Find where the given text appears and provide that cell's center as [x, y] coordinate. 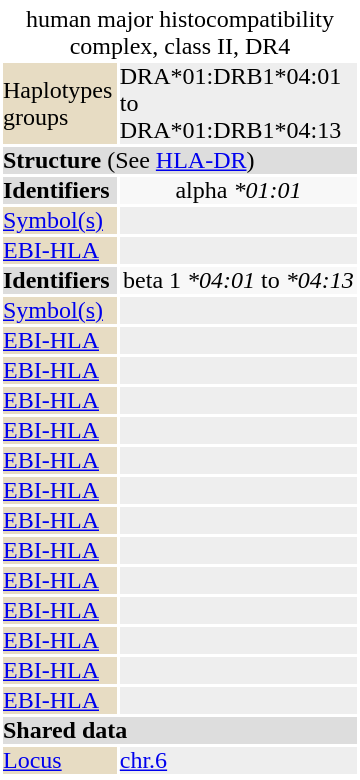
DRA*01:DRB1*04:01 to DRA*01:DRB1*04:13 [238, 104]
beta 1 *04:01 to *04:13 [238, 280]
Haplotypes groups [60, 104]
alpha *01:01 [238, 190]
chr.6 [238, 760]
human major histocompatibility complex, class II, DR4 [180, 33]
Structure (See HLA-DR) [180, 160]
Locus [60, 760]
Shared data [180, 730]
